Extract the (x, y) coordinate from the center of the cell holding the provided text.  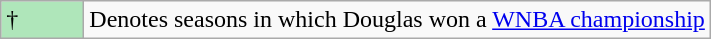
Denotes seasons in which Douglas won a WNBA championship (398, 20)
† (42, 20)
